Identify which cell holds the provided text, then report its (x, y) central coordinate. 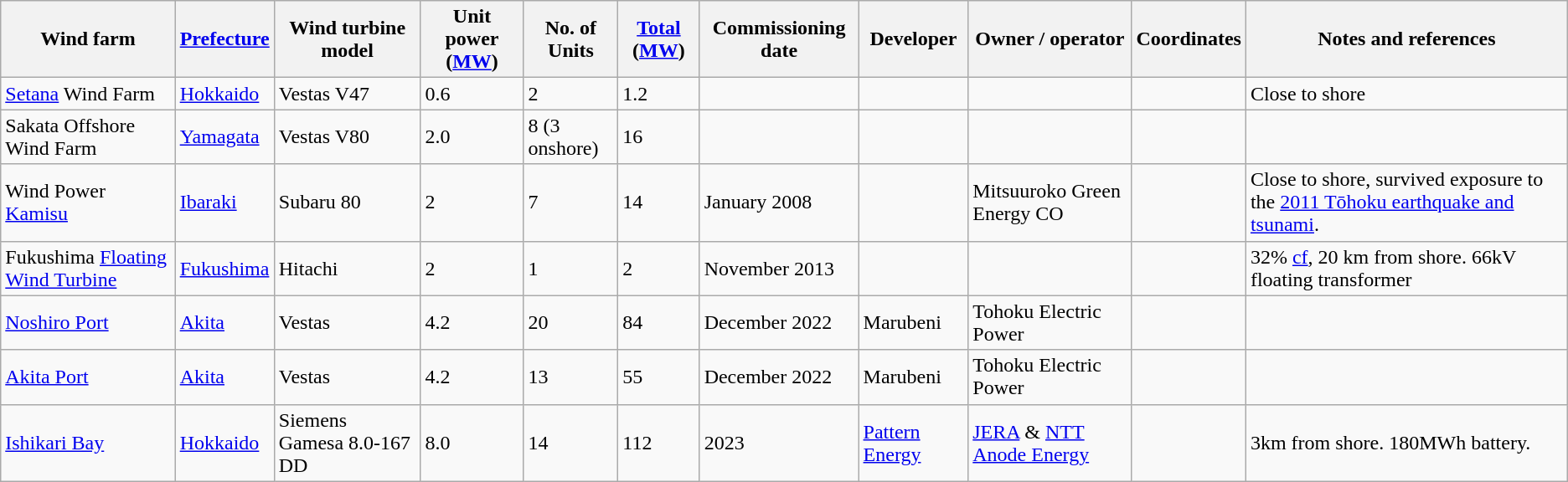
Unit power (MW) (472, 39)
13 (571, 377)
Fukushima Floating Wind Turbine (88, 268)
Commissioning date (779, 39)
20 (571, 323)
Sakata Offshore Wind Farm (88, 137)
Pattern Energy (913, 443)
Owner / operator (1050, 39)
Prefecture (224, 39)
3km from shore. 180MWh battery. (1406, 443)
Wind Power Kamisu (88, 203)
32% cf, 20 km from shore. 66kV floating transformer (1406, 268)
2023 (779, 443)
8 (3 onshore) (571, 137)
Hitachi (347, 268)
Notes and references (1406, 39)
1 (571, 268)
JERA & NTT Anode Energy (1050, 443)
No. of Units (571, 39)
Close to shore, survived exposure to the 2011 Tōhoku earthquake and tsunami. (1406, 203)
Wind turbine model (347, 39)
Mitsuuroko Green Energy CO (1050, 203)
112 (658, 443)
55 (658, 377)
January 2008 (779, 203)
84 (658, 323)
Subaru 80 (347, 203)
Yamagata (224, 137)
November 2013 (779, 268)
Ibaraki (224, 203)
Close to shore (1406, 94)
7 (571, 203)
Wind farm (88, 39)
Ishikari Bay (88, 443)
Siemens Gamesa 8.0-167 DD (347, 443)
Akita Port (88, 377)
1.2 (658, 94)
16 (658, 137)
8.0 (472, 443)
Setana Wind Farm (88, 94)
0.6 (472, 94)
Fukushima (224, 268)
Coordinates (1189, 39)
2.0 (472, 137)
Vestas V47 (347, 94)
Noshiro Port (88, 323)
Vestas V80 (347, 137)
Developer (913, 39)
Total (MW) (658, 39)
